For the text-containing cell, return its midpoint in [X, Y] coordinate format. 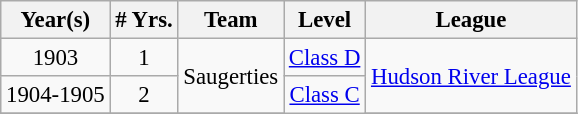
Level [325, 20]
Year(s) [56, 20]
1904-1905 [56, 95]
League [472, 20]
Saugerties [230, 76]
1 [144, 58]
# Yrs. [144, 20]
Class D [325, 58]
2 [144, 95]
Hudson River League [472, 76]
Team [230, 20]
1903 [56, 58]
Class C [325, 95]
